Extract the [x, y] coordinate from the center of the cell holding the provided text.  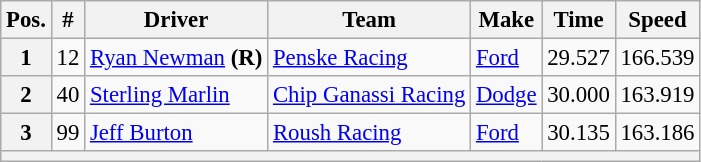
163.919 [658, 95]
30.000 [578, 95]
12 [68, 58]
# [68, 20]
Make [506, 20]
Pos. [26, 20]
1 [26, 58]
Ryan Newman (R) [176, 58]
Sterling Marlin [176, 95]
30.135 [578, 133]
99 [68, 133]
Driver [176, 20]
Roush Racing [370, 133]
29.527 [578, 58]
Time [578, 20]
Team [370, 20]
40 [68, 95]
163.186 [658, 133]
Penske Racing [370, 58]
Dodge [506, 95]
Speed [658, 20]
Chip Ganassi Racing [370, 95]
166.539 [658, 58]
Jeff Burton [176, 133]
3 [26, 133]
2 [26, 95]
